From the cell containing the given text, extract its center point as (X, Y) coordinate. 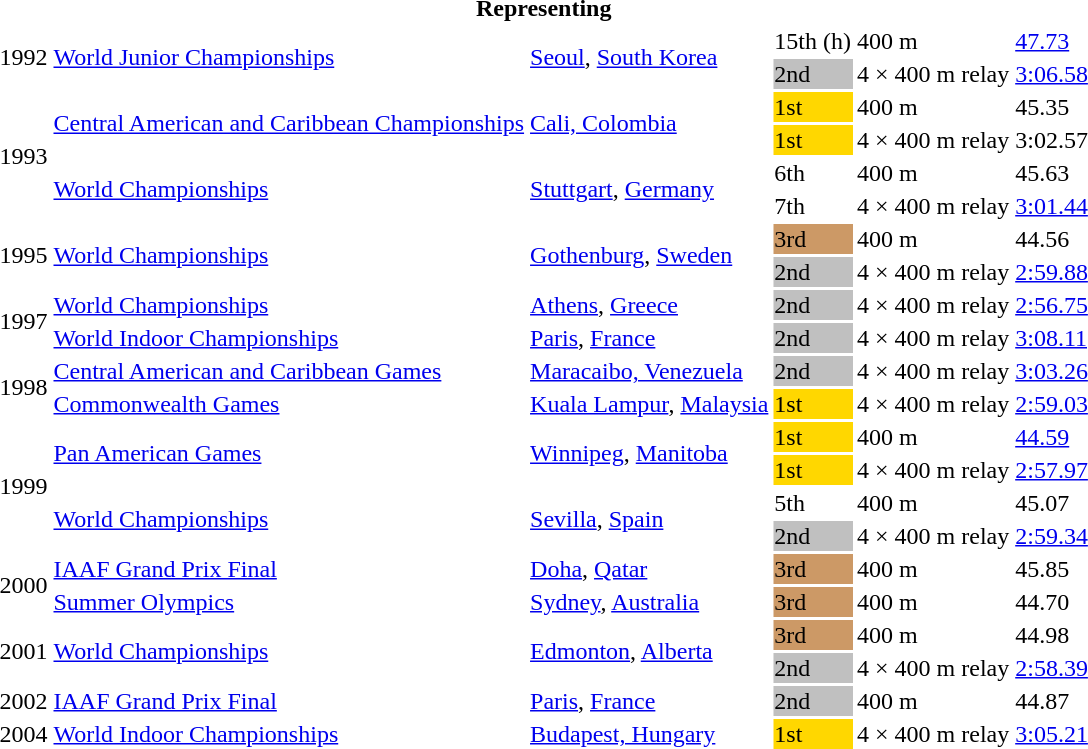
Maracaibo, Venezuela (650, 371)
Athens, Greece (650, 305)
Sevilla, Spain (650, 520)
Summer Olympics (289, 602)
7th (813, 206)
Cali, Colombia (650, 124)
Pan American Games (289, 454)
Doha, Qatar (650, 569)
Kuala Lampur, Malaysia (650, 404)
6th (813, 173)
Central American and Caribbean Championships (289, 124)
Winnipeg, Manitoba (650, 454)
Sydney, Australia (650, 602)
15th (h) (813, 41)
5th (813, 503)
Commonwealth Games (289, 404)
Stuttgart, Germany (650, 190)
Budapest, Hungary (650, 734)
Seoul, South Korea (650, 58)
Central American and Caribbean Games (289, 371)
World Junior Championships (289, 58)
Gothenburg, Sweden (650, 256)
Edmonton, Alberta (650, 652)
